For the text-containing cell, return its midpoint in (X, Y) coordinate format. 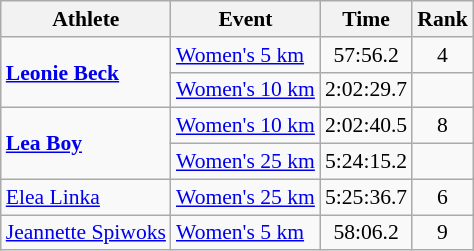
58:06.2 (366, 233)
5:24:15.2 (366, 162)
2:02:40.5 (366, 126)
6 (442, 197)
2:02:29.7 (366, 90)
8 (442, 126)
Lea Boy (86, 144)
Leonie Beck (86, 72)
57:56.2 (366, 55)
Time (366, 19)
Jeannette Spiwoks (86, 233)
9 (442, 233)
Elea Linka (86, 197)
Rank (442, 19)
4 (442, 55)
Event (246, 19)
Athlete (86, 19)
5:25:36.7 (366, 197)
